Capture the cell that displays the provided text and extract its [x, y] central coordinate. 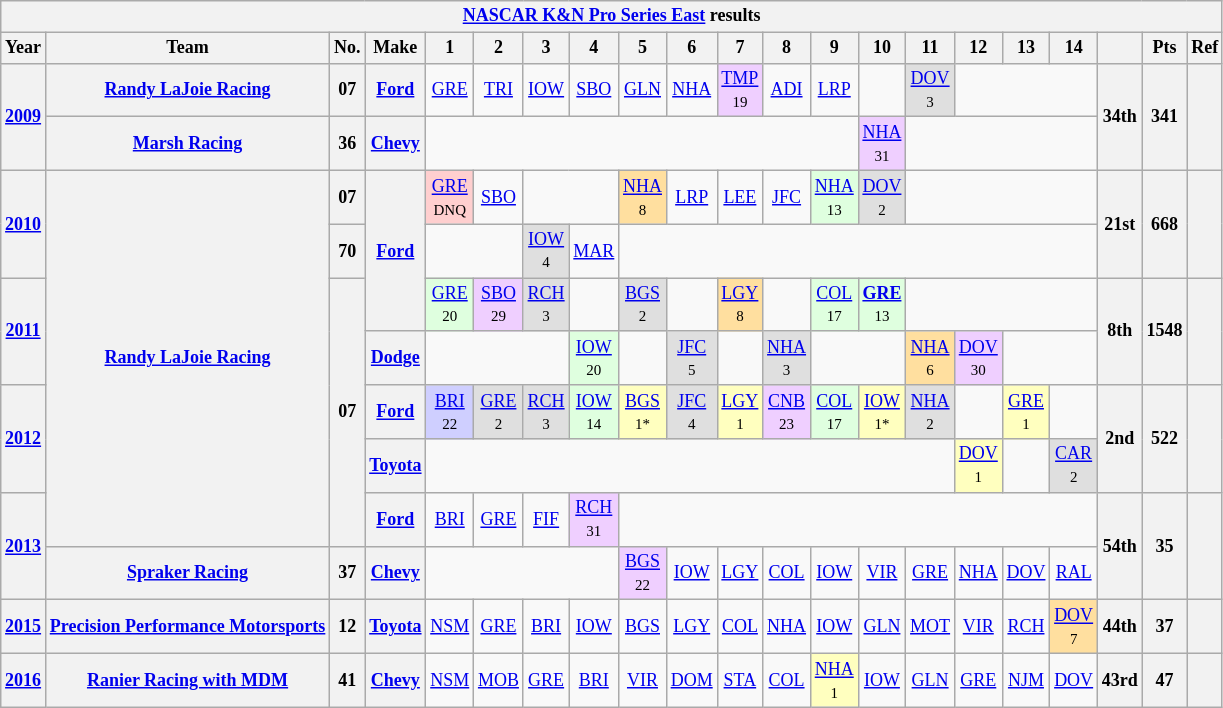
BGS1* [643, 412]
21st [1120, 224]
7 [740, 48]
70 [348, 251]
DOV1 [978, 466]
6 [692, 48]
2010 [24, 224]
BGS [643, 627]
NHA3 [787, 358]
TRI [499, 90]
13 [1026, 48]
341 [1164, 116]
MAR [594, 251]
5 [643, 48]
JFC [787, 197]
36 [348, 144]
2011 [24, 332]
9 [834, 48]
Year [24, 48]
NJM [1026, 680]
Pts [1164, 48]
GRE20 [450, 305]
14 [1074, 48]
IOW1* [882, 412]
1 [450, 48]
DOM [692, 680]
35 [1164, 546]
MOT [930, 627]
8th [1120, 332]
3 [546, 48]
NHA13 [834, 197]
34th [1120, 116]
4 [594, 48]
GRE1 [1026, 412]
ADI [787, 90]
47 [1164, 680]
Marsh Racing [187, 144]
MOB [499, 680]
Team [187, 48]
2 [499, 48]
2015 [24, 627]
2009 [24, 116]
2012 [24, 438]
DOV3 [930, 90]
NHA8 [643, 197]
2nd [1120, 438]
RAL [1074, 573]
BGS2 [643, 305]
LGY8 [740, 305]
NHA31 [882, 144]
JFC5 [692, 358]
NHA1 [834, 680]
STA [740, 680]
DOV2 [882, 197]
JFC4 [692, 412]
IOW4 [546, 251]
522 [1164, 438]
No. [348, 48]
2016 [24, 680]
TMP19 [740, 90]
CAR2 [1074, 466]
SBO29 [499, 305]
NHA6 [930, 358]
NHA2 [930, 412]
IOW20 [594, 358]
RCH [1026, 627]
Ref [1205, 48]
Make [396, 48]
44th [1120, 627]
54th [1120, 546]
1548 [1164, 332]
FIF [546, 519]
2013 [24, 546]
43rd [1120, 680]
668 [1164, 224]
IOW14 [594, 412]
BGS22 [643, 573]
GRE13 [882, 305]
GREDNQ [450, 197]
DOV30 [978, 358]
41 [348, 680]
Precision Performance Motorsports [187, 627]
BRI22 [450, 412]
Ranier Racing with MDM [187, 680]
NASCAR K&N Pro Series East results [612, 16]
8 [787, 48]
10 [882, 48]
GRE2 [499, 412]
DOV7 [1074, 627]
LEE [740, 197]
RCH31 [594, 519]
Dodge [396, 358]
Spraker Racing [187, 573]
11 [930, 48]
CNB23 [787, 412]
LGY1 [740, 412]
